Search for the cell housing the specified text and yield its [X, Y] center coordinate. 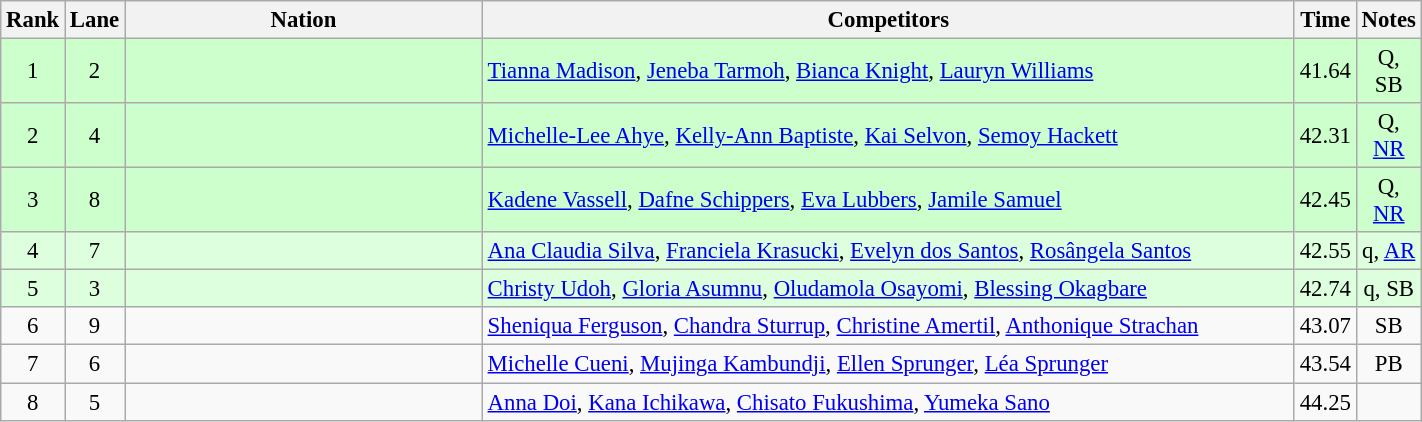
44.25 [1325, 402]
Rank [33, 20]
Ana Claudia Silva, Franciela Krasucki, Evelyn dos Santos, Rosângela Santos [888, 251]
Christy Udoh, Gloria Asumnu, Oludamola Osayomi, Blessing Okagbare [888, 289]
43.54 [1325, 364]
42.31 [1325, 136]
Sheniqua Ferguson, Chandra Sturrup, Christine Amertil, Anthonique Strachan [888, 327]
Q, SB [1388, 72]
1 [33, 72]
Time [1325, 20]
Michelle-Lee Ahye, Kelly-Ann Baptiste, Kai Selvon, Semoy Hackett [888, 136]
41.64 [1325, 72]
Competitors [888, 20]
Tianna Madison, Jeneba Tarmoh, Bianca Knight, Lauryn Williams [888, 72]
Notes [1388, 20]
Kadene Vassell, Dafne Schippers, Eva Lubbers, Jamile Samuel [888, 200]
Anna Doi, Kana Ichikawa, Chisato Fukushima, Yumeka Sano [888, 402]
43.07 [1325, 327]
q, AR [1388, 251]
Michelle Cueni, Mujinga Kambundji, Ellen Sprunger, Léa Sprunger [888, 364]
Nation [304, 20]
SB [1388, 327]
Lane [95, 20]
q, SB [1388, 289]
42.74 [1325, 289]
42.45 [1325, 200]
42.55 [1325, 251]
PB [1388, 364]
9 [95, 327]
